Return (X, Y) of the center of cell containing provided text 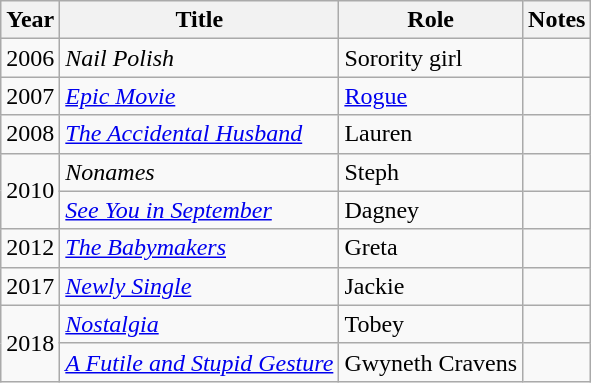
Dagney (431, 210)
Newly Single (200, 286)
2008 (30, 134)
Nostalgia (200, 324)
The Accidental Husband (200, 134)
See You in September (200, 210)
Lauren (431, 134)
2012 (30, 248)
Year (30, 20)
Tobey (431, 324)
Gwyneth Cravens (431, 362)
A Futile and Stupid Gesture (200, 362)
Jackie (431, 286)
Title (200, 20)
Steph (431, 172)
Rogue (431, 96)
Nonames (200, 172)
2018 (30, 343)
Greta (431, 248)
The Babymakers (200, 248)
Sorority girl (431, 58)
Role (431, 20)
Notes (557, 20)
2010 (30, 191)
2017 (30, 286)
Nail Polish (200, 58)
2006 (30, 58)
2007 (30, 96)
Epic Movie (200, 96)
